Identify which cell holds the provided text, then report its [x, y] central coordinate. 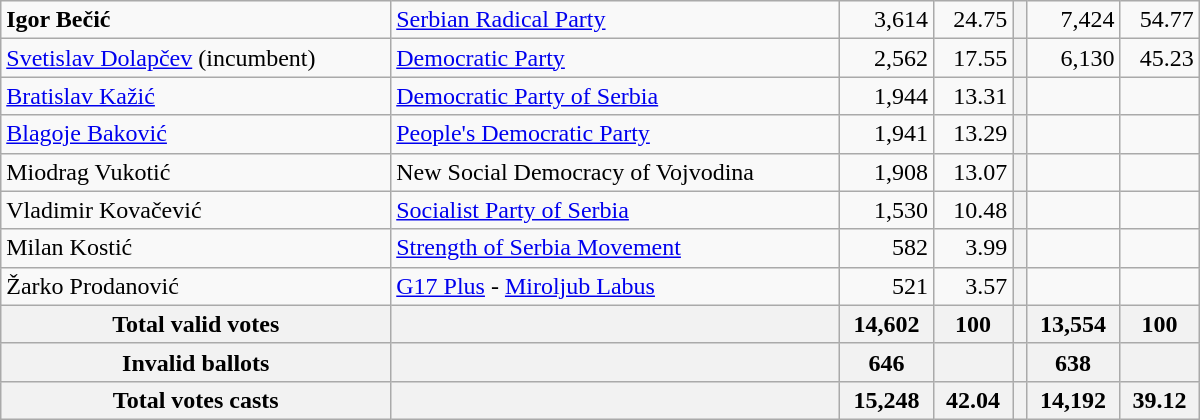
Žarko Prodanović [196, 286]
Miodrag Vukotić [196, 172]
Socialist Party of Serbia [616, 210]
3,614 [887, 20]
15,248 [887, 400]
10.48 [974, 210]
1,908 [887, 172]
Strength of Serbia Movement [616, 248]
24.75 [974, 20]
Bratislav Kažić [196, 96]
3.57 [974, 286]
1,944 [887, 96]
17.55 [974, 58]
New Social Democracy of Vojvodina [616, 172]
Total votes casts [196, 400]
Milan Kostić [196, 248]
Svetislav Dolapčev (incumbent) [196, 58]
Vladimir Kovačević [196, 210]
13.29 [974, 134]
Serbian Radical Party [616, 20]
2,562 [887, 58]
1,941 [887, 134]
14,192 [1073, 400]
646 [887, 362]
13,554 [1073, 324]
13.31 [974, 96]
7,424 [1073, 20]
582 [887, 248]
Invalid ballots [196, 362]
42.04 [974, 400]
Igor Bečić [196, 20]
638 [1073, 362]
45.23 [1160, 58]
521 [887, 286]
Blagoje Baković [196, 134]
People's Democratic Party [616, 134]
13.07 [974, 172]
6,130 [1073, 58]
14,602 [887, 324]
Democratic Party [616, 58]
3.99 [974, 248]
54.77 [1160, 20]
G17 Plus - Miroljub Labus [616, 286]
Total valid votes [196, 324]
39.12 [1160, 400]
Democratic Party of Serbia [616, 96]
1,530 [887, 210]
